Scan for the cell matching the given text and deliver its [X, Y] coordinate at center. 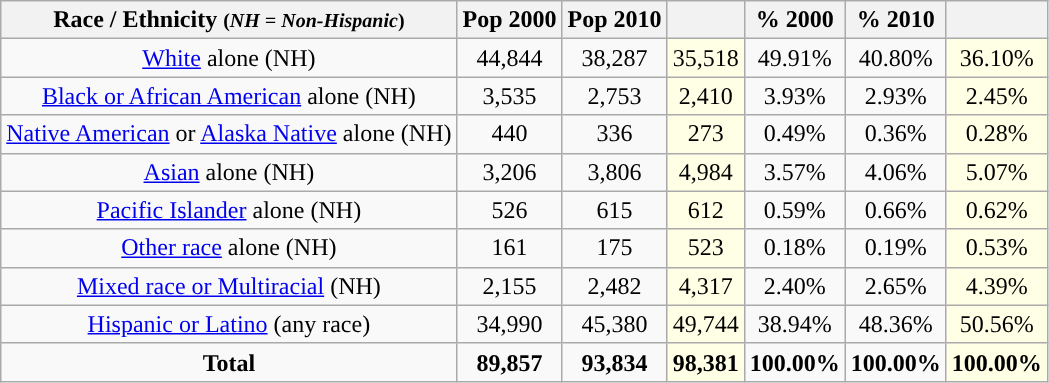
2,753 [614, 96]
0.62% [996, 210]
4.39% [996, 286]
Total [229, 362]
3,806 [614, 172]
0.28% [996, 134]
35,518 [706, 58]
0.19% [896, 248]
3.93% [794, 96]
161 [510, 248]
89,857 [510, 362]
612 [706, 210]
2,410 [706, 96]
36.10% [996, 58]
Other race alone (NH) [229, 248]
523 [706, 248]
Native American or Alaska Native alone (NH) [229, 134]
49.91% [794, 58]
0.53% [996, 248]
0.18% [794, 248]
0.59% [794, 210]
45,380 [614, 324]
Pop 2000 [510, 20]
0.36% [896, 134]
50.56% [996, 324]
93,834 [614, 362]
Pop 2010 [614, 20]
40.80% [896, 58]
Pacific Islander alone (NH) [229, 210]
3.57% [794, 172]
526 [510, 210]
Hispanic or Latino (any race) [229, 324]
5.07% [996, 172]
2.45% [996, 96]
2.93% [896, 96]
273 [706, 134]
3,535 [510, 96]
2,482 [614, 286]
White alone (NH) [229, 58]
Race / Ethnicity (NH = Non-Hispanic) [229, 20]
336 [614, 134]
615 [614, 210]
2.40% [794, 286]
98,381 [706, 362]
0.66% [896, 210]
3,206 [510, 172]
% 2010 [896, 20]
38,287 [614, 58]
Black or African American alone (NH) [229, 96]
48.36% [896, 324]
4.06% [896, 172]
2,155 [510, 286]
34,990 [510, 324]
% 2000 [794, 20]
4,317 [706, 286]
0.49% [794, 134]
38.94% [794, 324]
49,744 [706, 324]
440 [510, 134]
4,984 [706, 172]
2.65% [896, 286]
Asian alone (NH) [229, 172]
175 [614, 248]
44,844 [510, 58]
Mixed race or Multiracial (NH) [229, 286]
